Provide the (x, y) coordinate of the cell's center where the given text is located.  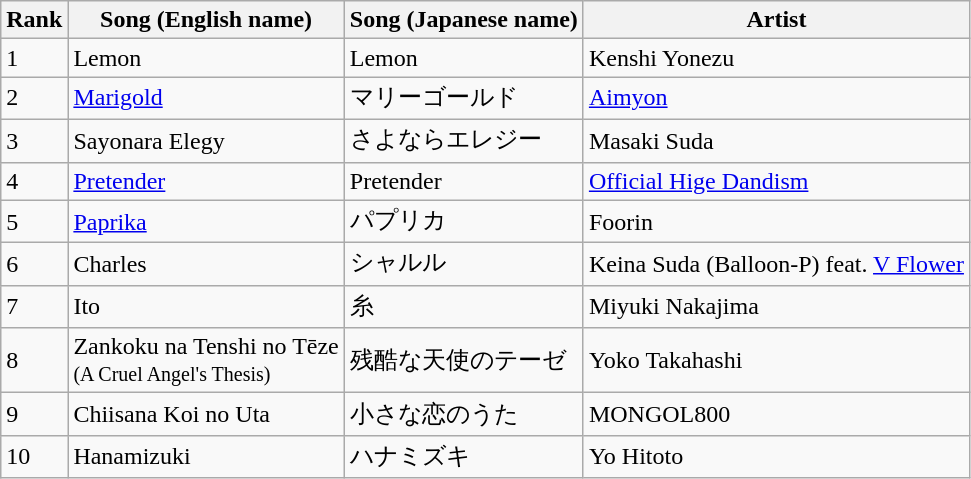
5 (34, 222)
Foorin (776, 222)
Chiisana Koi no Uta (206, 414)
Kenshi Yonezu (776, 58)
Song (Japanese name) (464, 20)
シャルル (464, 264)
2 (34, 98)
ハナミズキ (464, 456)
Zankoku na Tenshi no Tēze (A Cruel Angel's Thesis) (206, 360)
糸 (464, 306)
6 (34, 264)
4 (34, 181)
Masaki Suda (776, 140)
マリーゴールド (464, 98)
Official Hige Dandism (776, 181)
Charles (206, 264)
MONGOL800 (776, 414)
3 (34, 140)
小さな恋のうた (464, 414)
9 (34, 414)
Ito (206, 306)
Keina Suda (Balloon-P) feat. V Flower (776, 264)
Aimyon (776, 98)
Marigold (206, 98)
Song (English name) (206, 20)
Sayonara Elegy (206, 140)
Yoko Takahashi (776, 360)
パプリカ (464, 222)
Rank (34, 20)
10 (34, 456)
Paprika (206, 222)
Miyuki Nakajima (776, 306)
Hanamizuki (206, 456)
7 (34, 306)
8 (34, 360)
1 (34, 58)
さよならエレジー (464, 140)
Yo Hitoto (776, 456)
Artist (776, 20)
残酷な天使のテーゼ (464, 360)
